Scan for the cell matching the given text and deliver its [x, y] coordinate at center. 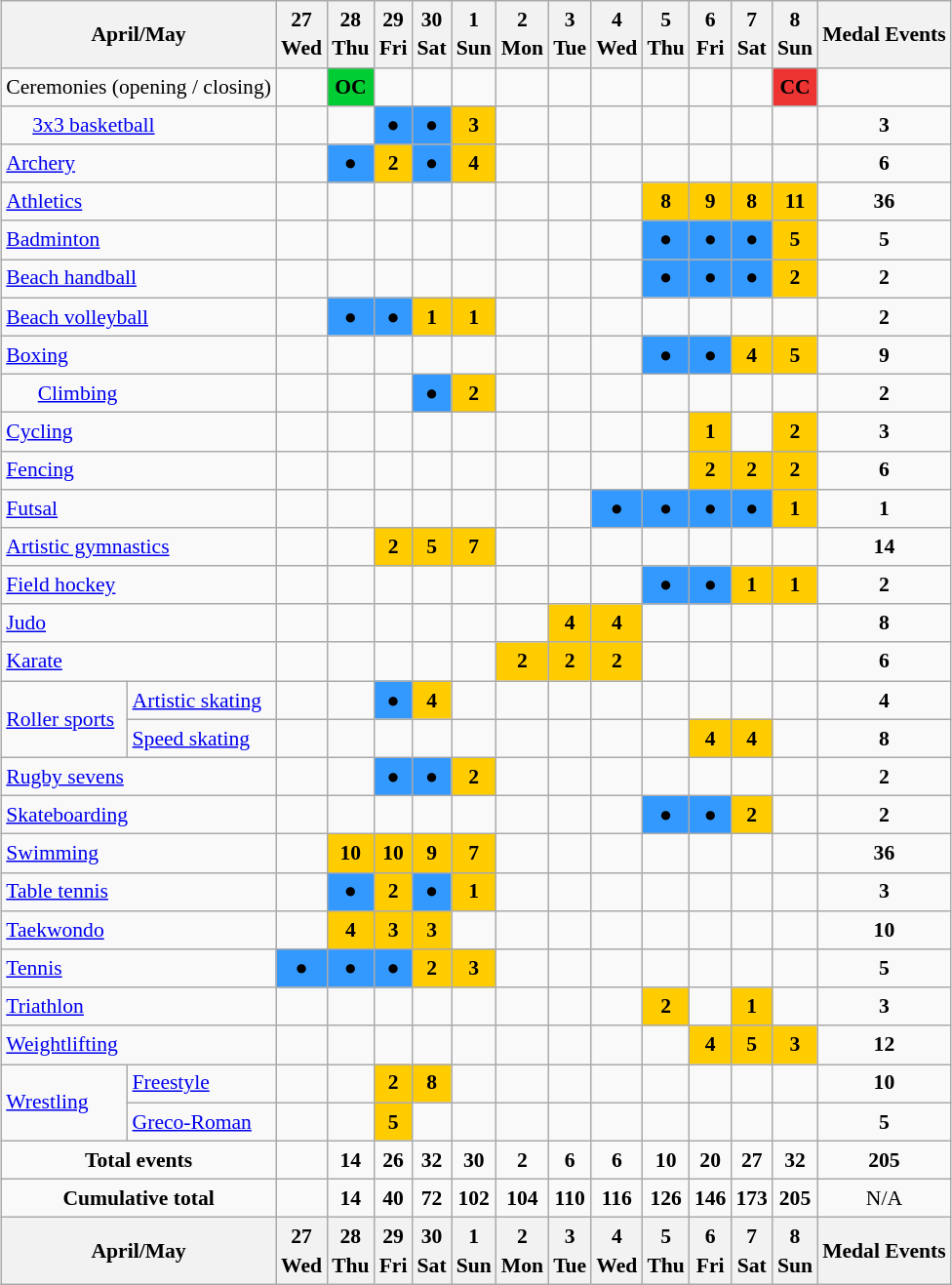
3x3 basketball [139, 125]
Weightlifting [139, 1044]
102 [474, 1198]
116 [616, 1198]
Artistic gymnastics [139, 546]
Taekwondo [139, 929]
Triathlon [139, 1007]
Badminton [139, 240]
146 [710, 1198]
Beach handball [139, 279]
110 [570, 1198]
N/A [884, 1198]
104 [523, 1198]
11 [795, 201]
Boxing [139, 355]
Wrestling [64, 1103]
Field hockey [139, 585]
26 [394, 1159]
40 [394, 1198]
Judo [139, 622]
173 [751, 1198]
Freestyle [202, 1083]
Skateboarding [139, 816]
126 [665, 1198]
12 [884, 1044]
Ceremonies (opening / closing) [139, 86]
Rugby sevens [139, 777]
Table tennis [139, 892]
Cumulative total [139, 1198]
Beach volleyball [139, 316]
Swimming [139, 853]
Artistic skating [202, 701]
72 [432, 1198]
20 [710, 1159]
30 [474, 1159]
Cycling [139, 431]
OC [351, 86]
27 [751, 1159]
Roller sports [64, 720]
CC [795, 86]
Tennis [139, 968]
Greco-Roman [202, 1122]
Fencing [139, 470]
Karate [139, 662]
Climbing [139, 392]
Futsal [139, 507]
Total events [139, 1159]
Athletics [139, 201]
Archery [139, 164]
Speed skating [202, 738]
